Determine the (X, Y) coordinate at the center of the cell enclosing the given text.  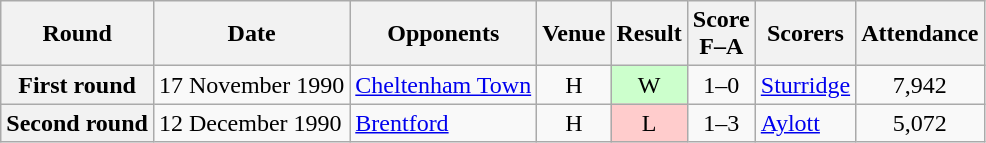
ScoreF–A (721, 34)
12 December 1990 (251, 123)
Opponents (444, 34)
L (649, 123)
Aylott (805, 123)
1–3 (721, 123)
17 November 1990 (251, 85)
Attendance (920, 34)
Result (649, 34)
5,072 (920, 123)
Brentford (444, 123)
Sturridge (805, 85)
Second round (78, 123)
Round (78, 34)
Cheltenham Town (444, 85)
First round (78, 85)
W (649, 85)
Venue (574, 34)
7,942 (920, 85)
Date (251, 34)
Scorers (805, 34)
1–0 (721, 85)
